Determine the [X, Y] coordinate at the center of the cell enclosing the given text.  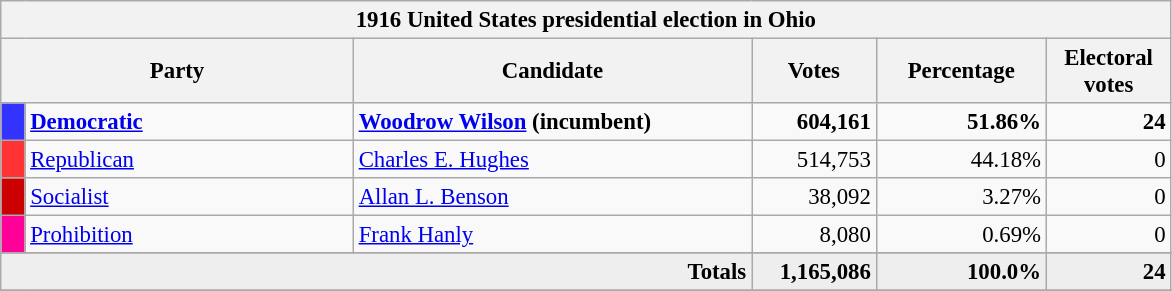
38,092 [814, 197]
24 [1108, 122]
Woodrow Wilson (incumbent) [552, 122]
Votes [814, 72]
Charles E. Hughes [552, 160]
Democratic [189, 122]
Frank Hanly [552, 235]
Percentage [961, 72]
0.69% [961, 235]
Electoral votes [1108, 72]
8,080 [814, 235]
604,161 [814, 122]
1916 United States presidential election in Ohio [586, 20]
51.86% [961, 122]
Party [178, 72]
Republican [189, 160]
514,753 [814, 160]
Allan L. Benson [552, 197]
Socialist [189, 197]
44.18% [961, 160]
Candidate [552, 72]
Prohibition [189, 235]
3.27% [961, 197]
